Identify which cell holds the provided text, then report its [x, y] central coordinate. 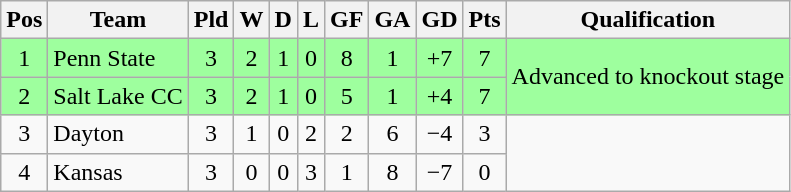
Advanced to knockout stage [648, 77]
Kansas [118, 172]
4 [24, 172]
Pts [484, 20]
−7 [440, 172]
W [252, 20]
D [283, 20]
GD [440, 20]
Salt Lake CC [118, 96]
GA [392, 20]
Pos [24, 20]
+7 [440, 58]
Team [118, 20]
−4 [440, 134]
5 [346, 96]
Dayton [118, 134]
Qualification [648, 20]
GF [346, 20]
+4 [440, 96]
L [310, 20]
Pld [211, 20]
Penn State [118, 58]
6 [392, 134]
